Return the (x, y) coordinate for the center point of the cell that contains the specified text.  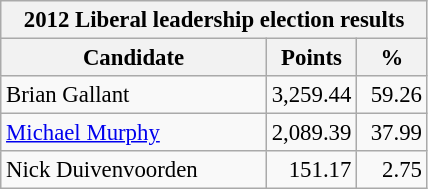
Candidate (134, 58)
% (392, 58)
37.99 (392, 133)
2012 Liberal leadership election results (214, 20)
Brian Gallant (134, 95)
Points (311, 58)
2,089.39 (311, 133)
59.26 (392, 95)
Michael Murphy (134, 133)
2.75 (392, 170)
Nick Duivenvoorden (134, 170)
3,259.44 (311, 95)
151.17 (311, 170)
